Find where the given text appears and provide that cell's center as (x, y) coordinate. 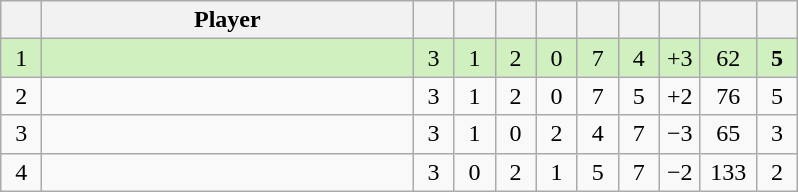
Player (228, 20)
133 (728, 172)
−2 (680, 172)
62 (728, 58)
76 (728, 96)
+2 (680, 96)
65 (728, 134)
−3 (680, 134)
+3 (680, 58)
